Extract the (X, Y) coordinate from the center of the cell holding the provided text.  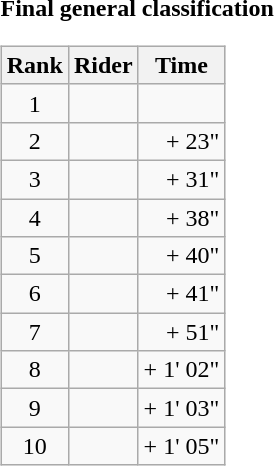
+ 31" (182, 179)
8 (34, 370)
+ 38" (182, 217)
+ 40" (182, 256)
7 (34, 332)
+ 51" (182, 332)
10 (34, 446)
+ 1' 02" (182, 370)
9 (34, 408)
2 (34, 141)
+ 41" (182, 294)
3 (34, 179)
+ 1' 05" (182, 446)
+ 1' 03" (182, 408)
6 (34, 294)
Rider (103, 65)
5 (34, 256)
+ 23" (182, 141)
Rank (34, 65)
4 (34, 217)
Time (182, 65)
1 (34, 103)
